Capture the cell that displays the provided text and extract its (X, Y) central coordinate. 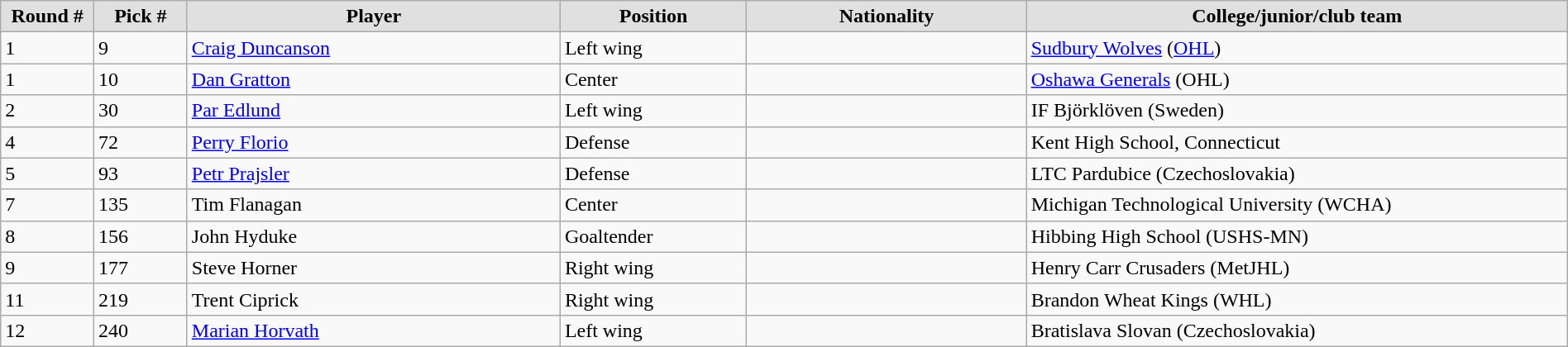
12 (48, 330)
Par Edlund (374, 111)
Kent High School, Connecticut (1297, 142)
Player (374, 17)
240 (141, 330)
Petr Prajsler (374, 173)
Perry Florio (374, 142)
177 (141, 268)
John Hyduke (374, 236)
Trent Ciprick (374, 299)
219 (141, 299)
7 (48, 205)
College/junior/club team (1297, 17)
Sudbury Wolves (OHL) (1297, 48)
IF Björklöven (Sweden) (1297, 111)
8 (48, 236)
Craig Duncanson (374, 48)
11 (48, 299)
156 (141, 236)
Bratislava Slovan (Czechoslovakia) (1297, 330)
Oshawa Generals (OHL) (1297, 79)
Henry Carr Crusaders (MetJHL) (1297, 268)
4 (48, 142)
Michigan Technological University (WCHA) (1297, 205)
Round # (48, 17)
Goaltender (653, 236)
Tim Flanagan (374, 205)
72 (141, 142)
10 (141, 79)
2 (48, 111)
Dan Gratton (374, 79)
30 (141, 111)
Steve Horner (374, 268)
5 (48, 173)
Brandon Wheat Kings (WHL) (1297, 299)
LTC Pardubice (Czechoslovakia) (1297, 173)
135 (141, 205)
93 (141, 173)
Nationality (887, 17)
Marian Horvath (374, 330)
Position (653, 17)
Pick # (141, 17)
Hibbing High School (USHS-MN) (1297, 236)
